Return the (X, Y) coordinate for the center point of the cell that contains the specified text.  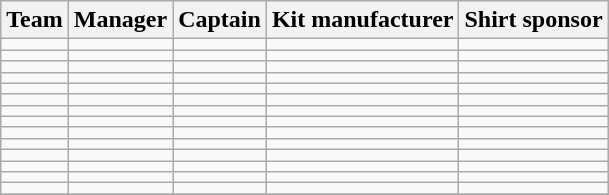
Manager (120, 20)
Team (35, 20)
Shirt sponsor (534, 20)
Captain (220, 20)
Kit manufacturer (362, 20)
